Return the (X, Y) coordinate for the center point of the cell that contains the specified text.  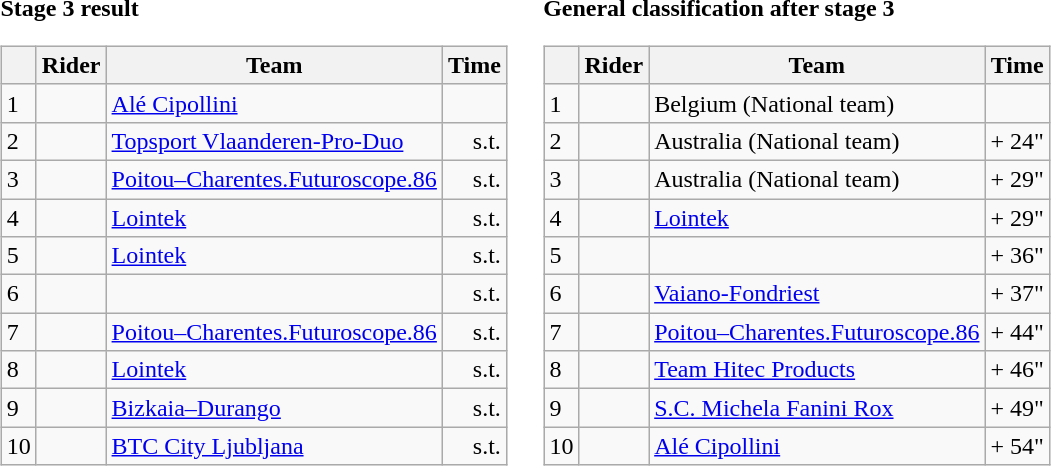
Vaiano-Fondriest (817, 294)
Topsport Vlaanderen-Pro-Duo (274, 141)
+ 44" (1017, 332)
Bizkaia–Durango (274, 408)
+ 54" (1017, 446)
+ 37" (1017, 294)
Team Hitec Products (817, 370)
S.C. Michela Fanini Rox (817, 408)
BTC City Ljubljana (274, 446)
+ 24" (1017, 141)
+ 36" (1017, 256)
+ 49" (1017, 408)
Belgium (National team) (817, 103)
+ 46" (1017, 370)
